Extract the (X, Y) coordinate from the center of the cell holding the provided text.  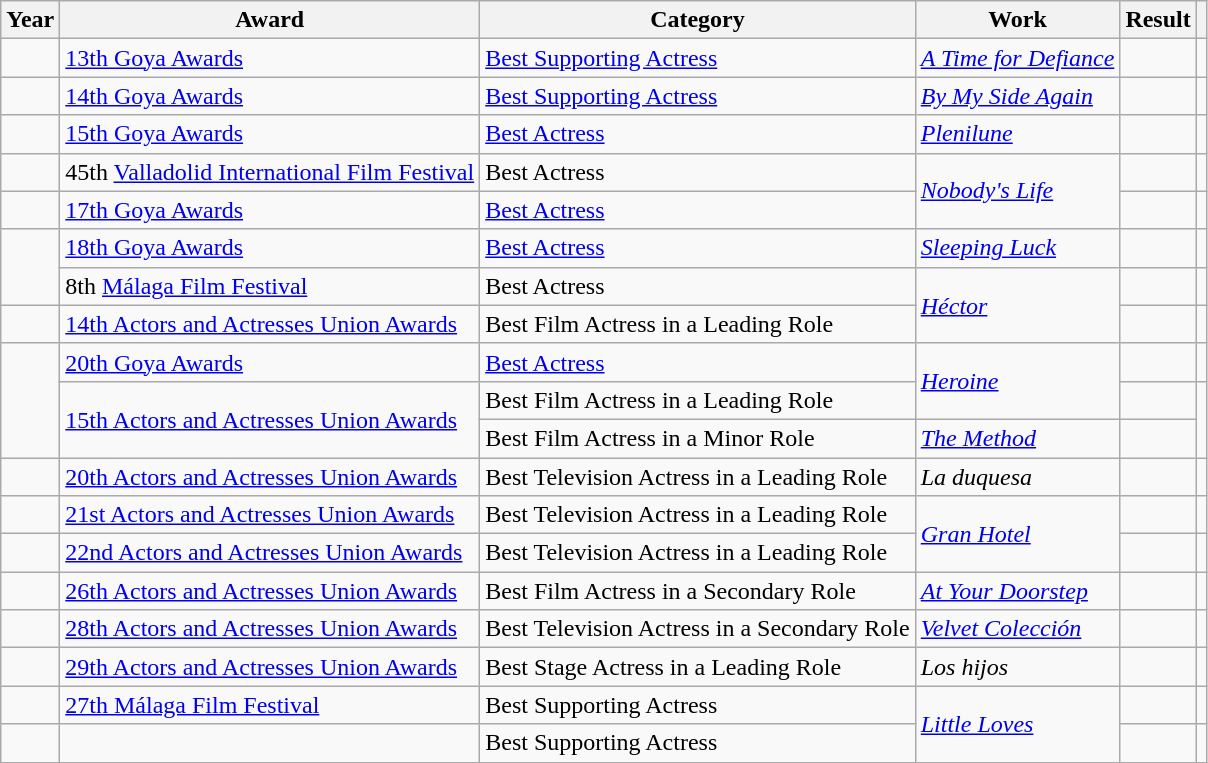
Best Television Actress in a Secondary Role (698, 629)
28th Actors and Actresses Union Awards (270, 629)
Nobody's Life (1018, 191)
Plenilune (1018, 134)
Little Loves (1018, 724)
14th Goya Awards (270, 96)
Best Film Actress in a Secondary Role (698, 591)
Award (270, 20)
21st Actors and Actresses Union Awards (270, 515)
Best Stage Actress in a Leading Role (698, 667)
Best Film Actress in a Minor Role (698, 438)
La duquesa (1018, 477)
20th Actors and Actresses Union Awards (270, 477)
17th Goya Awards (270, 210)
Los hijos (1018, 667)
22nd Actors and Actresses Union Awards (270, 553)
Héctor (1018, 305)
29th Actors and Actresses Union Awards (270, 667)
8th Málaga Film Festival (270, 286)
Velvet Colección (1018, 629)
26th Actors and Actresses Union Awards (270, 591)
27th Málaga Film Festival (270, 705)
Year (30, 20)
Result (1158, 20)
The Method (1018, 438)
18th Goya Awards (270, 248)
45th Valladolid International Film Festival (270, 172)
20th Goya Awards (270, 362)
By My Side Again (1018, 96)
14th Actors and Actresses Union Awards (270, 324)
15th Goya Awards (270, 134)
Category (698, 20)
Work (1018, 20)
A Time for Defiance (1018, 58)
Sleeping Luck (1018, 248)
13th Goya Awards (270, 58)
Heroine (1018, 381)
15th Actors and Actresses Union Awards (270, 419)
Gran Hotel (1018, 534)
At Your Doorstep (1018, 591)
